Extract the [x, y] coordinate from the center of the cell holding the provided text.  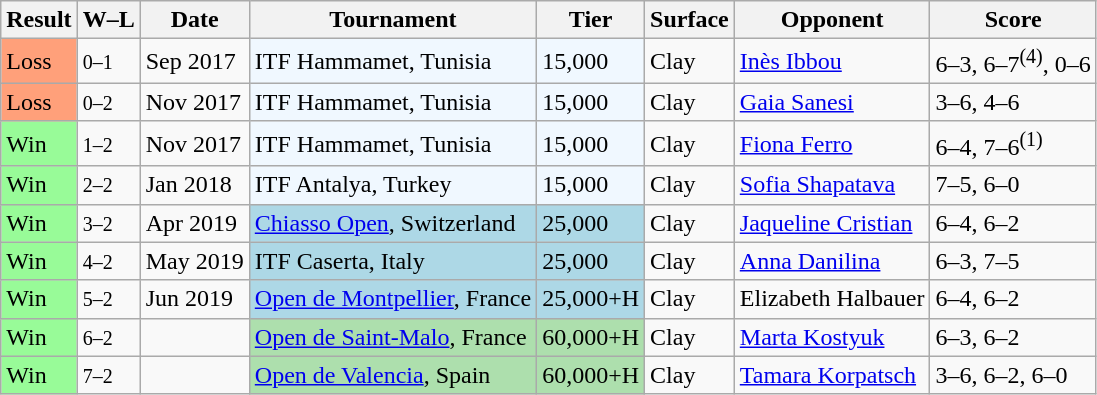
Tournament [392, 20]
3–6, 4–6 [1013, 102]
1–2 [108, 144]
7–5, 6–0 [1013, 185]
2–2 [108, 185]
ITF Caserta, Italy [392, 261]
6–2 [108, 337]
Sofia Shapatava [832, 185]
Fiona Ferro [832, 144]
3–2 [108, 223]
Apr 2019 [194, 223]
Jan 2018 [194, 185]
Open de Saint-Malo, France [392, 337]
0–2 [108, 102]
Marta Kostyuk [832, 337]
3–6, 6–2, 6–0 [1013, 375]
Score [1013, 20]
Sep 2017 [194, 62]
Elizabeth Halbauer [832, 299]
0–1 [108, 62]
Surface [690, 20]
ITF Antalya, Turkey [392, 185]
Tamara Korpatsch [832, 375]
6–3, 6–7(4), 0–6 [1013, 62]
7–2 [108, 375]
Opponent [832, 20]
Date [194, 20]
6–3, 7–5 [1013, 261]
Result [39, 20]
Chiasso Open, Switzerland [392, 223]
Anna Danilina [832, 261]
Open de Montpellier, France [392, 299]
Gaia Sanesi [832, 102]
W–L [108, 20]
25,000+H [591, 299]
Open de Valencia, Spain [392, 375]
4–2 [108, 261]
5–2 [108, 299]
Inès Ibbou [832, 62]
Jaqueline Cristian [832, 223]
6–4, 7–6(1) [1013, 144]
6–3, 6–2 [1013, 337]
May 2019 [194, 261]
Jun 2019 [194, 299]
Tier [591, 20]
